Scan for the cell matching the given text and deliver its (x, y) coordinate at center. 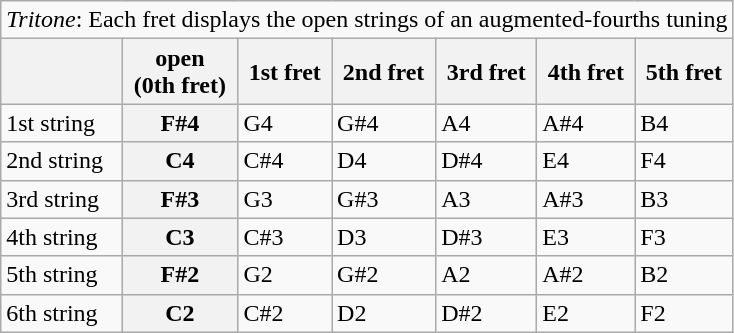
A4 (486, 123)
D2 (384, 313)
D#2 (486, 313)
E3 (586, 237)
5th fret (684, 72)
A#4 (586, 123)
A2 (486, 275)
C#3 (285, 237)
F#3 (180, 199)
Tritone: Each fret displays the open strings of an augmented-fourths tuning (367, 20)
4th string (62, 237)
F2 (684, 313)
A#2 (586, 275)
A#3 (586, 199)
6th string (62, 313)
3rd fret (486, 72)
C3 (180, 237)
F4 (684, 161)
B4 (684, 123)
E4 (586, 161)
3rd string (62, 199)
G#3 (384, 199)
C#4 (285, 161)
B2 (684, 275)
G4 (285, 123)
C2 (180, 313)
2nd string (62, 161)
G#2 (384, 275)
open(0th fret) (180, 72)
G3 (285, 199)
5th string (62, 275)
D3 (384, 237)
D#3 (486, 237)
4th fret (586, 72)
A3 (486, 199)
F#2 (180, 275)
F#4 (180, 123)
1st fret (285, 72)
C#2 (285, 313)
1st string (62, 123)
C4 (180, 161)
D#4 (486, 161)
2nd fret (384, 72)
F3 (684, 237)
B3 (684, 199)
E2 (586, 313)
G2 (285, 275)
G#4 (384, 123)
D4 (384, 161)
